Provide the [X, Y] coordinate of the cell's center where the given text is located.  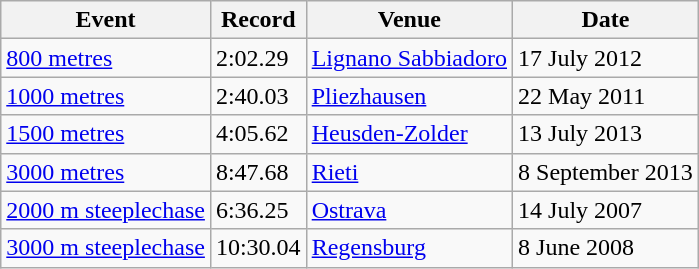
2:40.03 [258, 96]
8 September 2013 [606, 172]
Heusden-Zolder [409, 134]
8 June 2008 [606, 248]
1500 metres [106, 134]
1000 metres [106, 96]
14 July 2007 [606, 210]
4:05.62 [258, 134]
Event [106, 20]
2000 m steeplechase [106, 210]
Rieti [409, 172]
800 metres [106, 58]
Venue [409, 20]
3000 m steeplechase [106, 248]
Record [258, 20]
17 July 2012 [606, 58]
Ostrava [409, 210]
Regensburg [409, 248]
Pliezhausen [409, 96]
13 July 2013 [606, 134]
8:47.68 [258, 172]
Date [606, 20]
10:30.04 [258, 248]
3000 metres [106, 172]
6:36.25 [258, 210]
Lignano Sabbiadoro [409, 58]
22 May 2011 [606, 96]
2:02.29 [258, 58]
